Identify which cell holds the provided text, then report its [x, y] central coordinate. 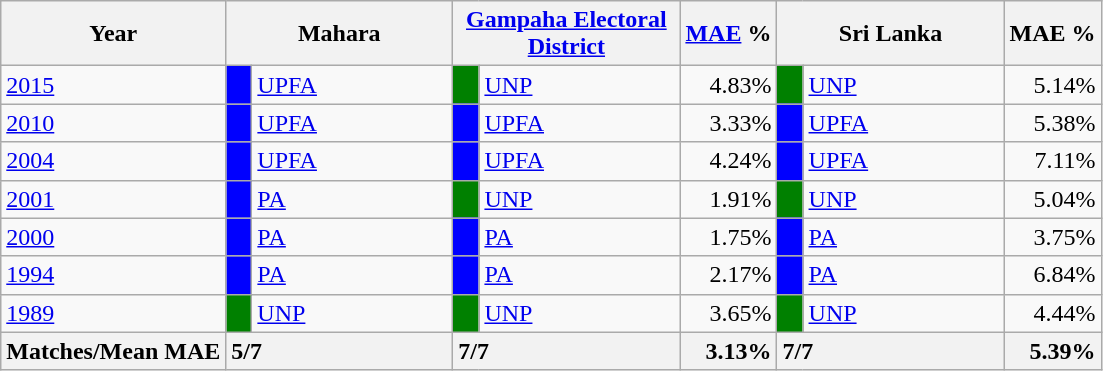
Gampaha Electoral District [566, 34]
4.83% [728, 85]
3.33% [728, 123]
3.13% [728, 351]
1.75% [728, 237]
2015 [114, 85]
Matches/Mean MAE [114, 351]
Mahara [340, 34]
5.14% [1052, 85]
6.84% [1052, 275]
1989 [114, 313]
4.24% [728, 161]
5.38% [1052, 123]
3.75% [1052, 237]
2000 [114, 237]
Sri Lanka [890, 34]
5.04% [1052, 199]
3.65% [728, 313]
2.17% [728, 275]
5/7 [340, 351]
4.44% [1052, 313]
1994 [114, 275]
Year [114, 34]
2010 [114, 123]
2004 [114, 161]
5.39% [1052, 351]
7.11% [1052, 161]
2001 [114, 199]
1.91% [728, 199]
